Scan for the cell matching the given text and deliver its [X, Y] coordinate at center. 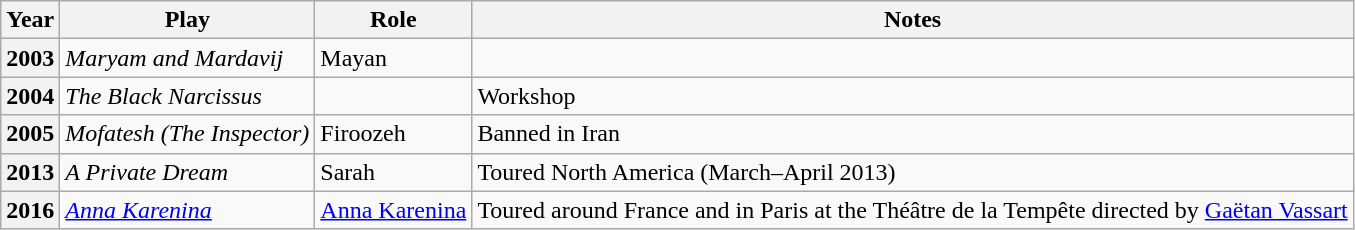
Workshop [912, 96]
Maryam and Mardavij [188, 58]
2003 [30, 58]
Sarah [394, 172]
Notes [912, 20]
Role [394, 20]
Firoozeh [394, 134]
Banned in Iran [912, 134]
2013 [30, 172]
2005 [30, 134]
Year [30, 20]
Toured around France and in Paris at the Théâtre de la Tempête directed by Gaëtan Vassart [912, 210]
2004 [30, 96]
A Private Dream [188, 172]
Mofatesh (The Inspector) [188, 134]
2016 [30, 210]
Mayan [394, 58]
The Black Narcissus [188, 96]
Play [188, 20]
Toured North America (March–April 2013) [912, 172]
